Return (x, y) of the center of cell containing provided text 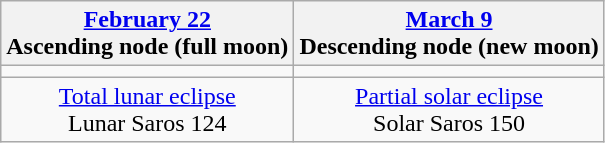
March 9Descending node (new moon) (449, 34)
Total lunar eclipseLunar Saros 124 (148, 110)
Partial solar eclipseSolar Saros 150 (449, 110)
February 22Ascending node (full moon) (148, 34)
